Pinpoint the cell where the given text exists, returning its (X, Y) midpoint coordinate. 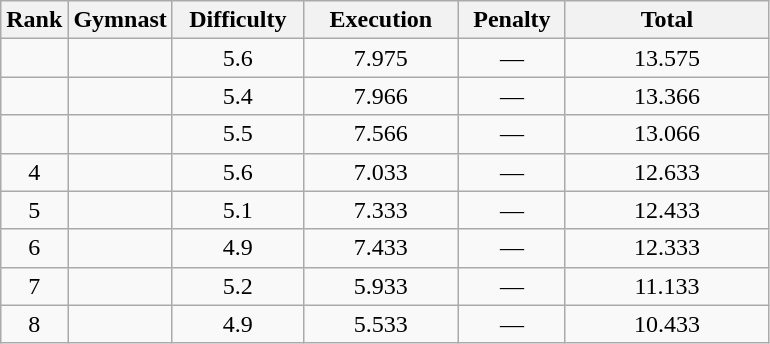
5.2 (238, 286)
7.033 (380, 172)
7 (34, 286)
12.433 (666, 210)
5.1 (238, 210)
5.933 (380, 286)
5.4 (238, 96)
13.575 (666, 58)
6 (34, 248)
5.5 (238, 134)
7.433 (380, 248)
7.975 (380, 58)
7.333 (380, 210)
Difficulty (238, 20)
13.066 (666, 134)
4 (34, 172)
Total (666, 20)
5.533 (380, 324)
10.433 (666, 324)
12.633 (666, 172)
Rank (34, 20)
11.133 (666, 286)
5 (34, 210)
13.366 (666, 96)
7.566 (380, 134)
12.333 (666, 248)
Gymnast (120, 20)
8 (34, 324)
Execution (380, 20)
Penalty (512, 20)
7.966 (380, 96)
